Capture the cell that displays the provided text and extract its (X, Y) central coordinate. 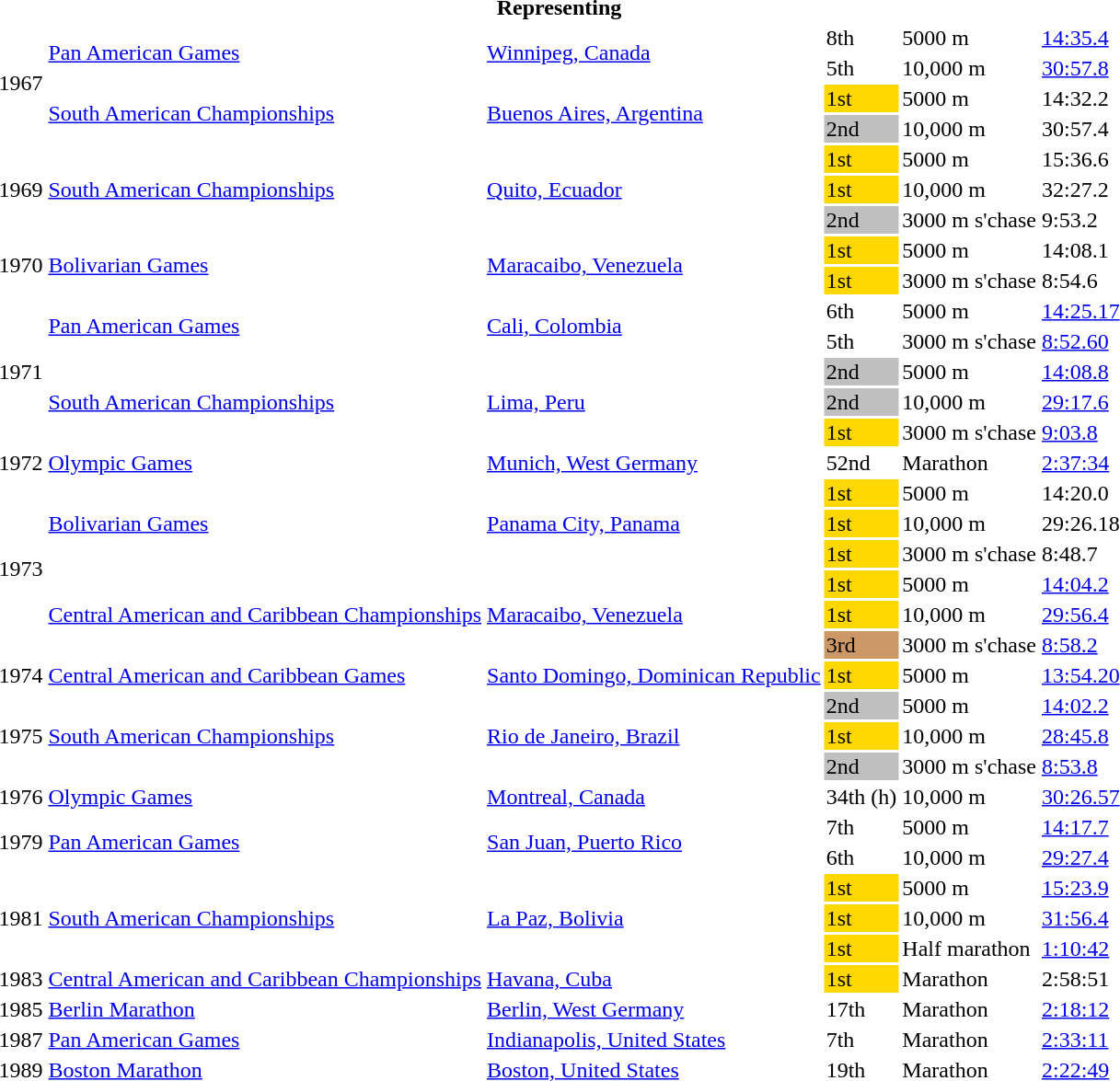
34th (h) (861, 797)
Indianapolis, United States (654, 1040)
Quito, Ecuador (654, 190)
Berlin Marathon (265, 1009)
Half marathon (970, 949)
Panama City, Panama (654, 523)
Montreal, Canada (654, 797)
Cali, Colombia (654, 326)
Buenos Aires, Argentina (654, 114)
San Juan, Puerto Rico (654, 843)
Munich, West Germany (654, 463)
Havana, Cuba (654, 979)
Lima, Peru (654, 402)
Berlin, West Germany (654, 1009)
17th (861, 1009)
Santo Domingo, Dominican Republic (654, 675)
Winnipeg, Canada (654, 53)
3rd (861, 645)
8th (861, 38)
Rio de Janeiro, Brazil (654, 736)
Central American and Caribbean Games (265, 675)
La Paz, Bolivia (654, 918)
52nd (861, 463)
